From the cell containing the given text, extract its center point as (x, y) coordinate. 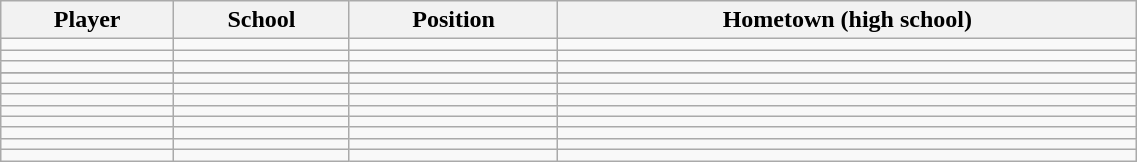
School (262, 20)
Position (453, 20)
Player (88, 20)
Hometown (high school) (848, 20)
